Detect which cell encompasses the target text, then output its (X, Y) center coordinate. 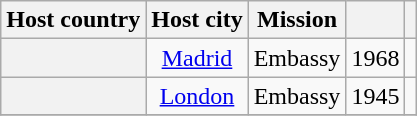
London (197, 96)
Mission (297, 20)
Host city (197, 20)
Madrid (197, 58)
1945 (376, 96)
Host country (74, 20)
1968 (376, 58)
